Extract the [x, y] coordinate from the center of the cell holding the provided text.  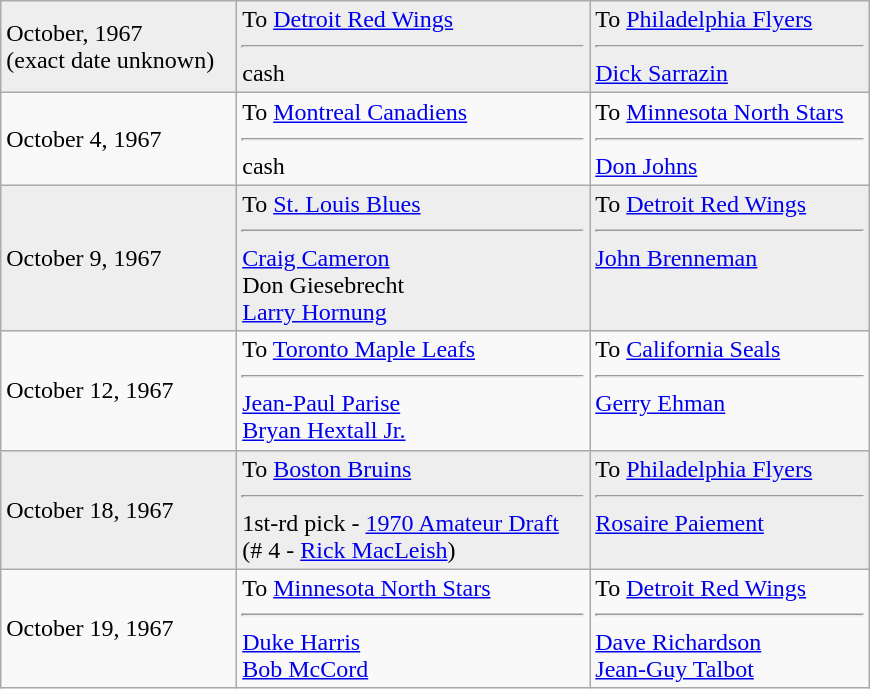
October, 1967(exact date unknown) [119, 47]
To Philadelphia FlyersDick Sarrazin [730, 47]
October 9, 1967 [119, 258]
To Detroit Red Wingscash [414, 47]
To Detroit Red WingsDave RichardsonJean-Guy Talbot [730, 628]
To Minnesota North StarsDuke HarrisBob McCord [414, 628]
To Detroit Red WingsJohn Brenneman [730, 258]
To Minnesota North StarsDon Johns [730, 139]
To Montreal Canadienscash [414, 139]
To Boston Bruins1st-rd pick - 1970 Amateur Draft(# 4 - Rick MacLeish) [414, 510]
October 4, 1967 [119, 139]
To California SealsGerry Ehman [730, 390]
October 19, 1967 [119, 628]
To St. Louis BluesCraig CameronDon GiesebrechtLarry Hornung [414, 258]
October 12, 1967 [119, 390]
To Toronto Maple LeafsJean-Paul PariseBryan Hextall Jr. [414, 390]
To Philadelphia FlyersRosaire Paiement [730, 510]
October 18, 1967 [119, 510]
